Provide the (X, Y) coordinate of the cell's center where the given text is located.  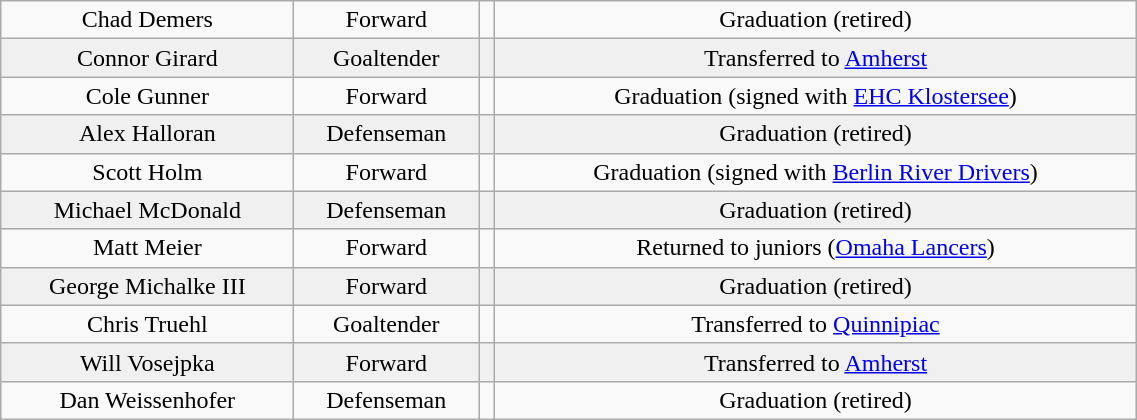
Transferred to Quinnipiac (816, 324)
Connor Girard (148, 58)
Chris Truehl (148, 324)
Graduation (signed with EHC Klostersee) (816, 96)
Dan Weissenhofer (148, 400)
George Michalke III (148, 286)
Chad Demers (148, 20)
Matt Meier (148, 248)
Alex Halloran (148, 134)
Graduation (signed with Berlin River Drivers) (816, 172)
Will Vosejpka (148, 362)
Cole Gunner (148, 96)
Michael McDonald (148, 210)
Scott Holm (148, 172)
Returned to juniors (Omaha Lancers) (816, 248)
